Scan for the cell matching the given text and deliver its (X, Y) coordinate at center. 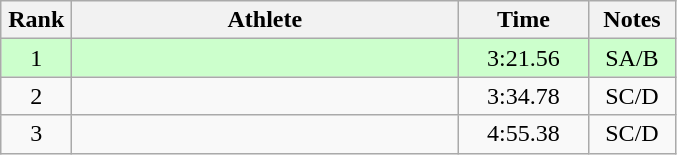
Time (524, 20)
1 (36, 58)
SA/B (632, 58)
Notes (632, 20)
Athlete (265, 20)
4:55.38 (524, 134)
Rank (36, 20)
2 (36, 96)
3:34.78 (524, 96)
3:21.56 (524, 58)
3 (36, 134)
